Provide the [x, y] coordinate of the cell's center where the given text is located.  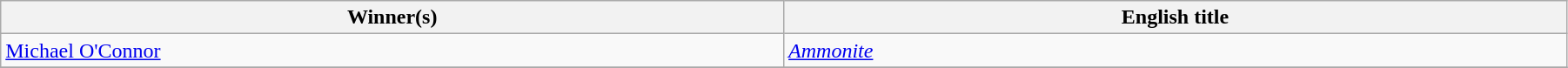
English title [1176, 17]
Ammonite [1176, 51]
Winner(s) [392, 17]
Michael O'Connor [392, 51]
